Scan for the cell matching the given text and deliver its (X, Y) coordinate at center. 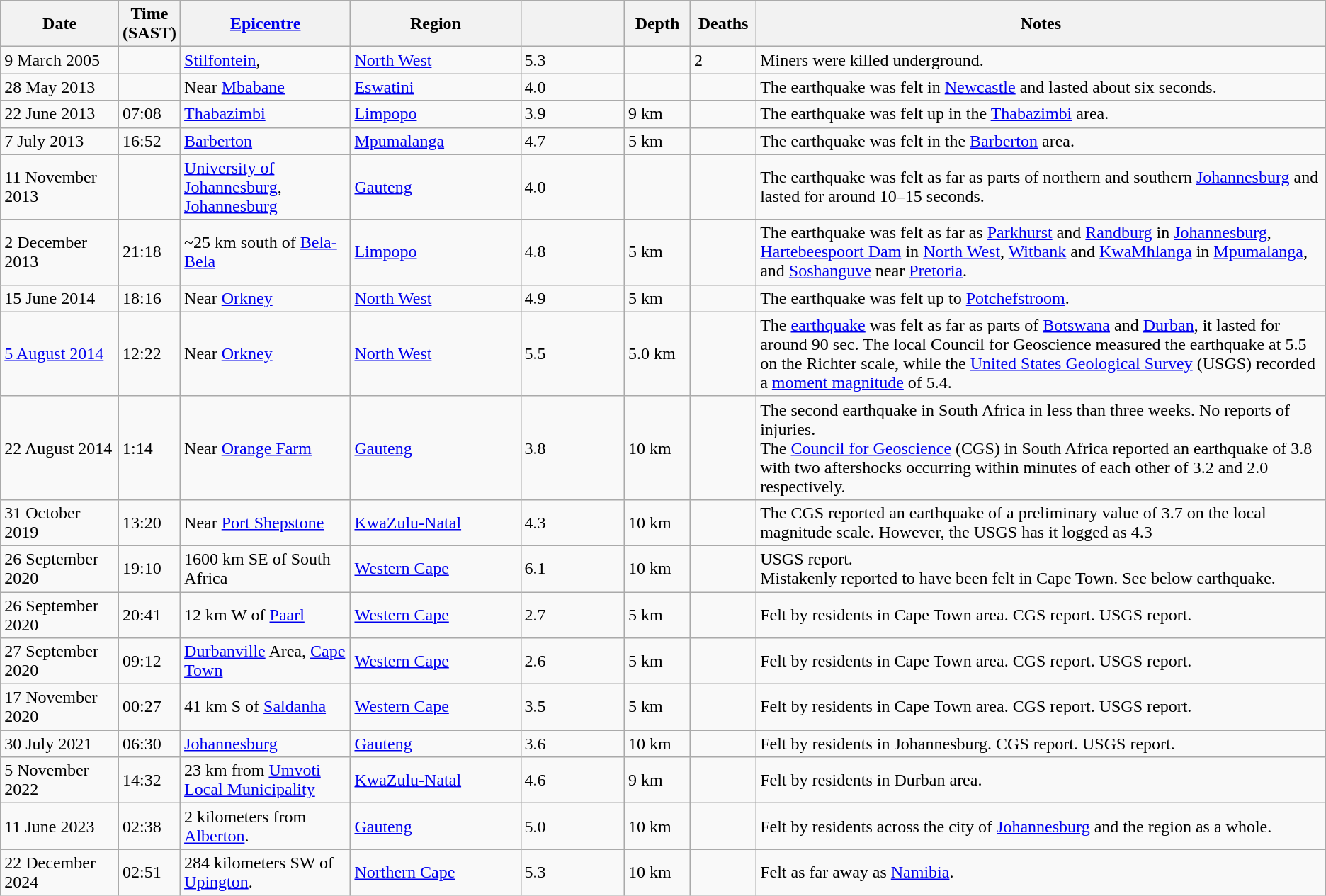
Miners were killed underground. (1041, 60)
1600 km SE of South Africa (266, 568)
12:22 (149, 354)
11 June 2023 (59, 826)
00:27 (149, 707)
06:30 (149, 744)
3.5 (572, 707)
The earthquake was felt up in the Thabazimbi area. (1041, 114)
Barberton (266, 141)
284 kilometers SW of Upington. (266, 873)
Notes (1041, 24)
Thabazimbi (266, 114)
2 kilometers from Alberton. (266, 826)
09:12 (149, 662)
2 December 2013 (59, 252)
22 August 2014 (59, 448)
14:32 (149, 781)
20:41 (149, 615)
Felt as far away as Namibia. (1041, 873)
Near Orange Farm (266, 448)
Eswatini (436, 87)
21:18 (149, 252)
2 (722, 60)
4.8 (572, 252)
16:52 (149, 141)
9 March 2005 (59, 60)
41 km S of Saldanha (266, 707)
22 December 2024 (59, 873)
07:08 (149, 114)
The CGS reported an earthquake of a preliminary value of 3.7 on the local magnitude scale. However, the USGS has it logged as 4.3 (1041, 523)
Johannesburg (266, 744)
Epicentre (266, 24)
2.7 (572, 615)
Region (436, 24)
6.1 (572, 568)
The earthquake was felt up to Potchefstroom. (1041, 298)
Deaths (722, 24)
5.0 km (657, 354)
1:14 (149, 448)
3.9 (572, 114)
Time (SAST) (149, 24)
University of Johannesburg, Johannesburg (266, 187)
The earthquake was felt in the Barberton area. (1041, 141)
19:10 (149, 568)
2.6 (572, 662)
18:16 (149, 298)
Durbanville Area, Cape Town (266, 662)
~25 km south of Bela-Bela (266, 252)
Depth (657, 24)
4.3 (572, 523)
02:38 (149, 826)
22 June 2013 (59, 114)
5 November 2022 (59, 781)
4.6 (572, 781)
Felt by residents across the city of Johannesburg and the region as a whole. (1041, 826)
3.6 (572, 744)
Stilfontein, (266, 60)
Near Port Shepstone (266, 523)
23 km from Umvoti Local Municipality (266, 781)
Date (59, 24)
17 November 2020 (59, 707)
The earthquake was felt as far as parts of northern and southern Johannesburg and lasted for around 10–15 seconds. (1041, 187)
Felt by residents in Durban area. (1041, 781)
02:51 (149, 873)
4.7 (572, 141)
5.0 (572, 826)
Felt by residents in Johannesburg. CGS report. USGS report. (1041, 744)
5 August 2014 (59, 354)
11 November 2013 (59, 187)
Near Mbabane (266, 87)
The earthquake was felt in Newcastle and lasted about six seconds. (1041, 87)
Mpumalanga (436, 141)
3.8 (572, 448)
Northern Cape (436, 873)
28 May 2013 (59, 87)
27 September 2020 (59, 662)
12 km W of Paarl (266, 615)
15 June 2014 (59, 298)
5.5 (572, 354)
7 July 2013 (59, 141)
31 October 2019 (59, 523)
USGS report.Mistakenly reported to have been felt in Cape Town. See below earthquake. (1041, 568)
30 July 2021 (59, 744)
4.9 (572, 298)
13:20 (149, 523)
